Determine the [x, y] coordinate at the center of the cell enclosing the given text.  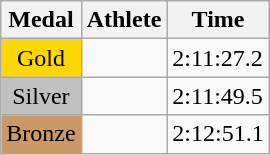
2:12:51.1 [218, 134]
Time [218, 20]
Medal [41, 20]
2:11:27.2 [218, 58]
Gold [41, 58]
Silver [41, 96]
Bronze [41, 134]
Athlete [124, 20]
2:11:49.5 [218, 96]
